Output the [x, y] coordinate of the center of the cell containing the given text.  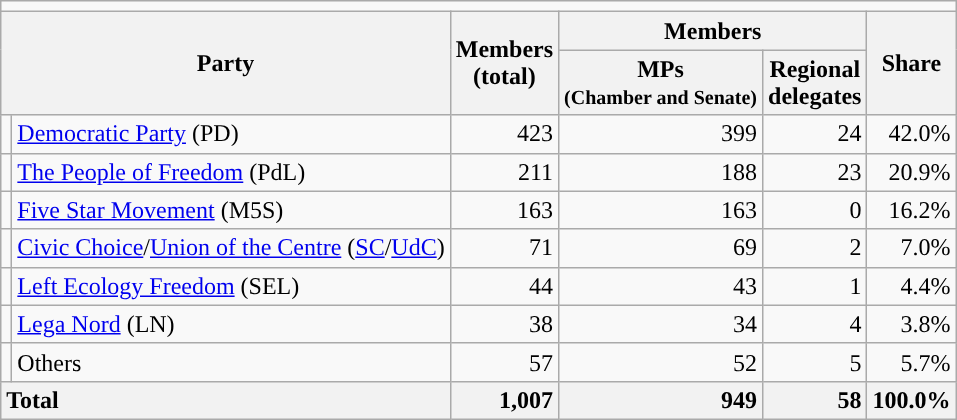
MPs (Chamber and Senate) [661, 82]
Democratic Party (PD) [231, 134]
0 [815, 210]
16.2% [912, 210]
Regional delegates [815, 82]
34 [661, 324]
43 [661, 286]
52 [661, 362]
3.8% [912, 324]
423 [504, 134]
211 [504, 172]
Five Star Movement (M5S) [231, 210]
100.0% [912, 400]
4 [815, 324]
399 [661, 134]
44 [504, 286]
Civic Choice/Union of the Centre (SC/UdC) [231, 248]
5 [815, 362]
4.4% [912, 286]
188 [661, 172]
58 [815, 400]
20.9% [912, 172]
69 [661, 248]
2 [815, 248]
24 [815, 134]
Members [713, 31]
38 [504, 324]
23 [815, 172]
1 [815, 286]
Total [226, 400]
949 [661, 400]
Lega Nord (LN) [231, 324]
The People of Freedom (PdL) [231, 172]
1,007 [504, 400]
42.0% [912, 134]
7.0% [912, 248]
Party [226, 64]
Share [912, 64]
71 [504, 248]
Left Ecology Freedom (SEL) [231, 286]
57 [504, 362]
Others [231, 362]
Members(total) [504, 64]
5.7% [912, 362]
